For the text-containing cell, return its midpoint in (x, y) coordinate format. 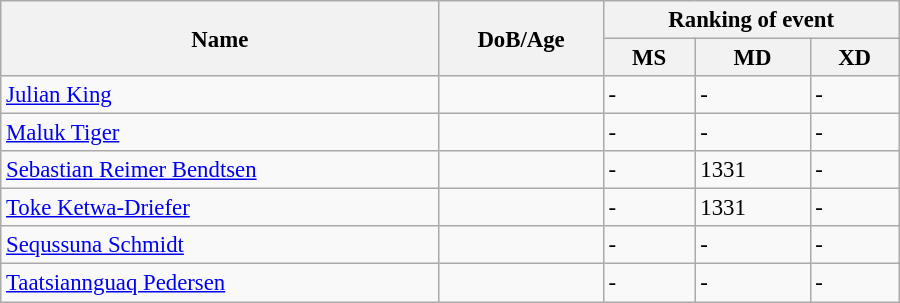
MD (752, 58)
Julian King (220, 95)
Sequssuna Schmidt (220, 245)
Taatsiannguaq Pedersen (220, 283)
Name (220, 38)
Maluk Tiger (220, 133)
Toke Ketwa-Driefer (220, 208)
MS (649, 58)
Sebastian Reimer Bendtsen (220, 170)
Ranking of event (751, 20)
DoB/Age (521, 38)
XD (854, 58)
